Determine the [x, y] coordinate at the center of the cell enclosing the given text.  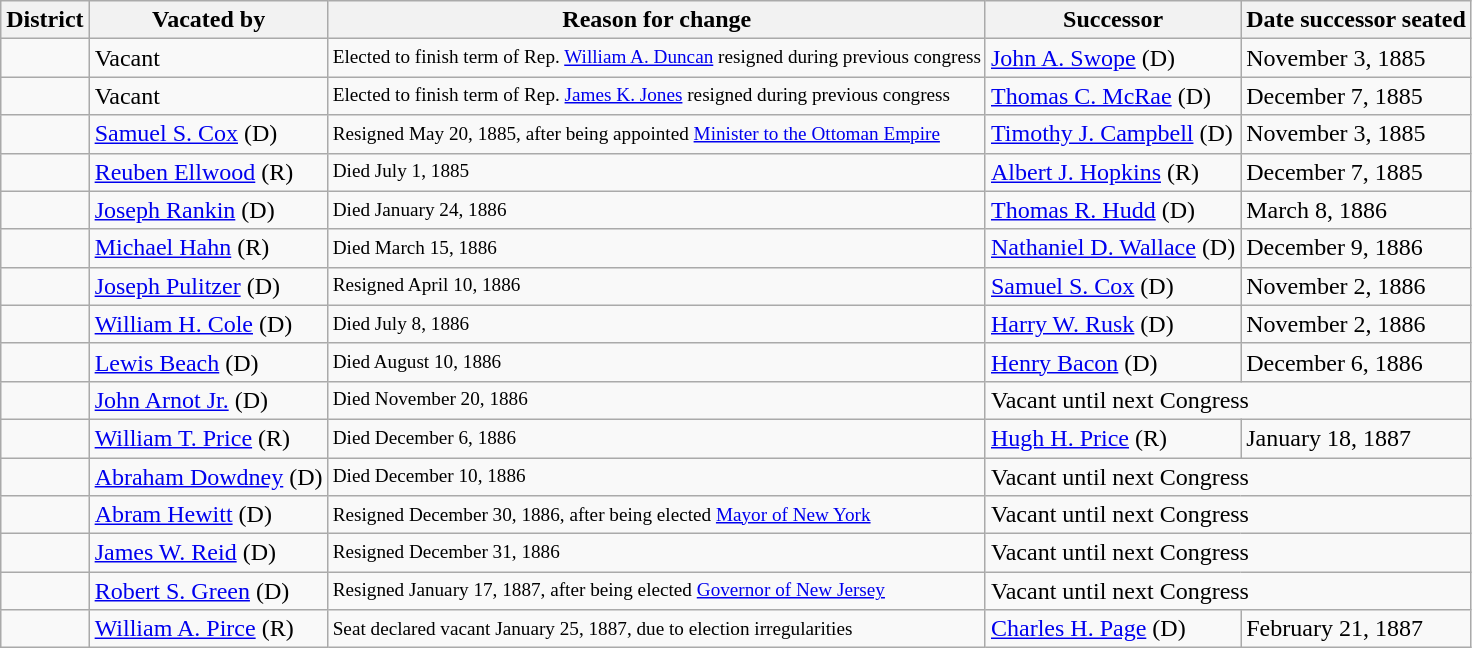
Harry W. Rusk (D) [1112, 324]
Joseph Rankin (D) [208, 210]
Thomas C. McRae (D) [1112, 96]
Lewis Beach (D) [208, 362]
Elected to finish term of Rep. James K. Jones resigned during previous congress [656, 96]
Resigned January 17, 1887, after being elected Governor of New Jersey [656, 591]
December 9, 1886 [1356, 248]
Successor [1112, 20]
Died August 10, 1886 [656, 362]
John A. Swope (D) [1112, 58]
Resigned December 30, 1886, after being elected Mayor of New York [656, 515]
Abram Hewitt (D) [208, 515]
Died November 20, 1886 [656, 400]
Henry Bacon (D) [1112, 362]
Died December 10, 1886 [656, 477]
Died July 8, 1886 [656, 324]
February 21, 1887 [1356, 629]
Elected to finish term of Rep. William A. Duncan resigned during previous congress [656, 58]
Hugh H. Price (R) [1112, 438]
William H. Cole (D) [208, 324]
Died January 24, 1886 [656, 210]
Timothy J. Campbell (D) [1112, 134]
District [45, 20]
March 8, 1886 [1356, 210]
Resigned April 10, 1886 [656, 286]
Nathaniel D. Wallace (D) [1112, 248]
January 18, 1887 [1356, 438]
Died March 15, 1886 [656, 248]
James W. Reid (D) [208, 553]
Robert S. Green (D) [208, 591]
Resigned May 20, 1885, after being appointed Minister to the Ottoman Empire [656, 134]
Seat declared vacant January 25, 1887, due to election irregularities [656, 629]
Reuben Ellwood (R) [208, 172]
Abraham Dowdney (D) [208, 477]
Died July 1, 1885 [656, 172]
Charles H. Page (D) [1112, 629]
William T. Price (R) [208, 438]
Joseph Pulitzer (D) [208, 286]
William A. Pirce (R) [208, 629]
Reason for change [656, 20]
Thomas R. Hudd (D) [1112, 210]
Date successor seated [1356, 20]
Died December 6, 1886 [656, 438]
Vacated by [208, 20]
Michael Hahn (R) [208, 248]
John Arnot Jr. (D) [208, 400]
Resigned December 31, 1886 [656, 553]
Albert J. Hopkins (R) [1112, 172]
December 6, 1886 [1356, 362]
